Find where the given text appears and provide that cell's center as [X, Y] coordinate. 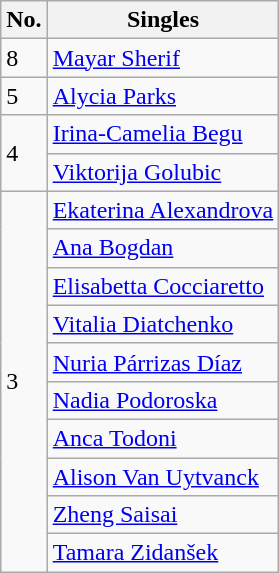
Singles [163, 20]
8 [24, 58]
Nadia Podoroska [163, 400]
Vitalia Diatchenko [163, 324]
Mayar Sherif [163, 58]
Ana Bogdan [163, 248]
Ekaterina Alexandrova [163, 210]
5 [24, 96]
4 [24, 153]
Tamara Zidanšek [163, 553]
Irina-Camelia Begu [163, 134]
Elisabetta Cocciaretto [163, 286]
Alycia Parks [163, 96]
No. [24, 20]
Zheng Saisai [163, 515]
Nuria Párrizas Díaz [163, 362]
3 [24, 382]
Viktorija Golubic [163, 172]
Alison Van Uytvanck [163, 477]
Anca Todoni [163, 438]
